Extract the [x, y] coordinate from the center of the cell holding the provided text.  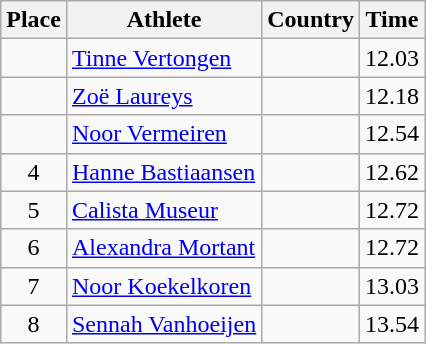
Noor Koekelkoren [164, 286]
4 [34, 172]
Alexandra Mortant [164, 248]
Zoë Laureys [164, 96]
Sennah Vanhoeijen [164, 324]
Hanne Bastiaansen [164, 172]
Place [34, 20]
Athlete [164, 20]
8 [34, 324]
Calista Museur [164, 210]
Tinne Vertongen [164, 58]
6 [34, 248]
5 [34, 210]
Noor Vermeiren [164, 134]
12.03 [392, 58]
12.18 [392, 96]
12.62 [392, 172]
13.03 [392, 286]
Time [392, 20]
13.54 [392, 324]
7 [34, 286]
Country [311, 20]
12.54 [392, 134]
